Detect which cell encompasses the target text, then output its (X, Y) center coordinate. 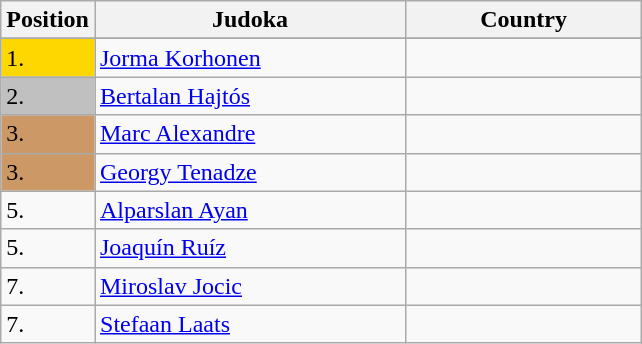
Jorma Korhonen (250, 58)
1. (48, 58)
Country (524, 20)
Miroslav Jocic (250, 286)
Joaquín Ruíz (250, 248)
Stefaan Laats (250, 324)
Marc Alexandre (250, 134)
Position (48, 20)
Bertalan Hajtós (250, 96)
2. (48, 96)
Alparslan Ayan (250, 210)
Judoka (250, 20)
Georgy Tenadze (250, 172)
